Scan for the cell matching the given text and deliver its [X, Y] coordinate at center. 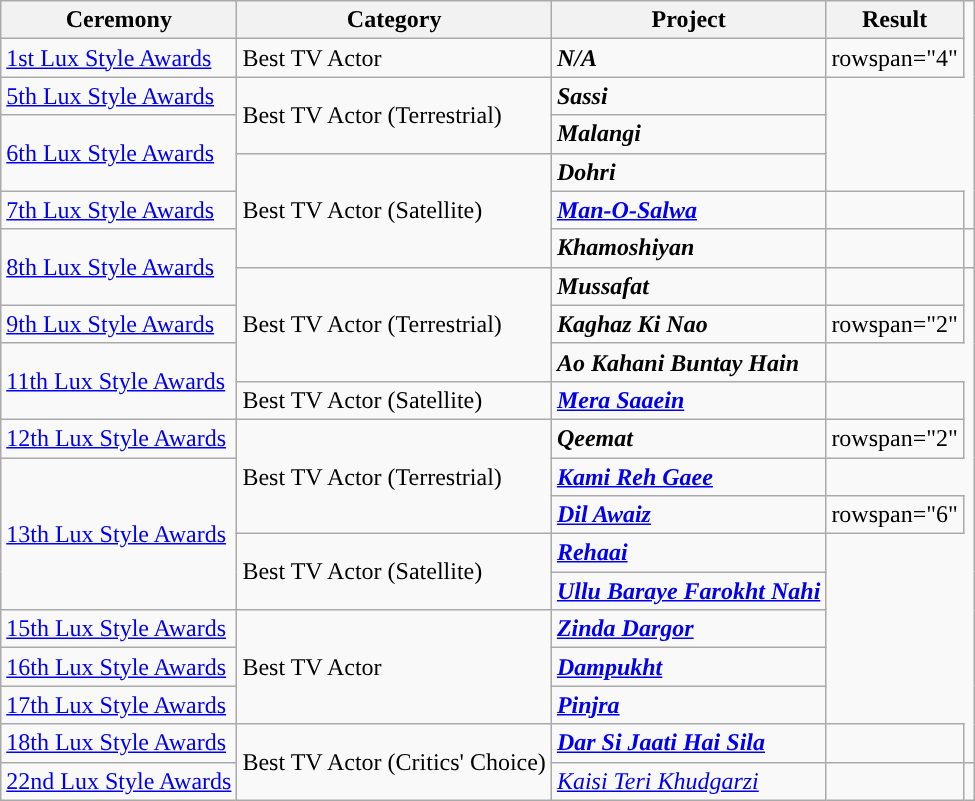
Best TV Actor (Critics' Choice) [394, 762]
Ao Kahani Buntay Hain [688, 362]
Ceremony [119, 20]
Sassi [688, 96]
Mera Saaein [688, 400]
17th Lux Style Awards [119, 705]
Mussafat [688, 286]
6th Lux Style Awards [119, 153]
N/A [688, 58]
16th Lux Style Awards [119, 667]
1st Lux Style Awards [119, 58]
12th Lux Style Awards [119, 438]
8th Lux Style Awards [119, 267]
Dohri [688, 172]
13th Lux Style Awards [119, 534]
Qeemat [688, 438]
7th Lux Style Awards [119, 210]
Kami Reh Gaee [688, 477]
Zinda Dargor [688, 629]
Category [394, 20]
9th Lux Style Awards [119, 324]
Malangi [688, 134]
Dar Si Jaati Hai Sila [688, 743]
Dampukht [688, 667]
11th Lux Style Awards [119, 381]
Dil Awaiz [688, 515]
rowspan="4" [895, 58]
Kaisi Teri Khudgarzi [688, 781]
5th Lux Style Awards [119, 96]
Project [688, 20]
Man-O-Salwa [688, 210]
Ullu Baraye Farokht Nahi [688, 591]
Pinjra [688, 705]
Khamoshiyan [688, 248]
22nd Lux Style Awards [119, 781]
Rehaai [688, 553]
Result [895, 20]
18th Lux Style Awards [119, 743]
Kaghaz Ki Nao [688, 324]
rowspan="6" [895, 515]
15th Lux Style Awards [119, 629]
